Locate the cell with the specified text and output its [X, Y] center coordinate. 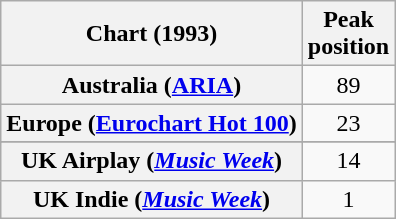
UK Indie (Music Week) [152, 199]
Chart (1993) [152, 34]
Australia (ARIA) [152, 85]
1 [348, 199]
Europe (Eurochart Hot 100) [152, 123]
89 [348, 85]
23 [348, 123]
UK Airplay (Music Week) [152, 161]
Peakposition [348, 34]
14 [348, 161]
